Return (X, Y) of the center of cell containing provided text 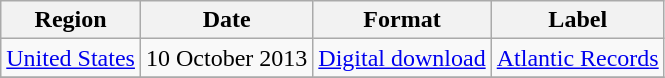
United States (71, 58)
Format (402, 20)
Digital download (402, 58)
Label (578, 20)
Atlantic Records (578, 58)
Region (71, 20)
Date (226, 20)
10 October 2013 (226, 58)
